Locate the cell with the specified text and output its [x, y] center coordinate. 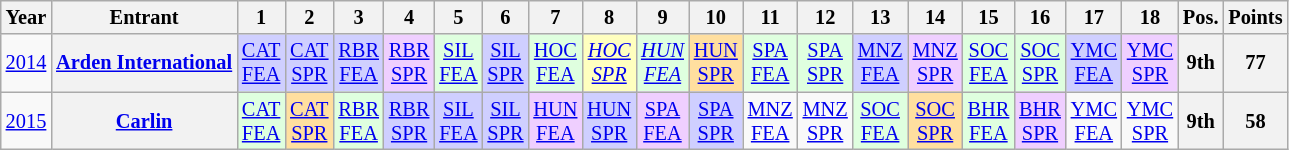
14 [936, 17]
6 [506, 17]
3 [358, 17]
58 [1255, 121]
HOCSPR [609, 63]
18 [1150, 17]
2014 [26, 63]
10 [716, 17]
77 [1255, 63]
Pos. [1200, 17]
16 [1040, 17]
11 [770, 17]
17 [1094, 17]
12 [826, 17]
8 [609, 17]
HOCFEA [555, 63]
15 [989, 17]
Points [1255, 17]
2 [309, 17]
BHRSPR [1040, 121]
4 [409, 17]
Carlin [144, 121]
1 [261, 17]
13 [880, 17]
5 [458, 17]
Arden International [144, 63]
7 [555, 17]
Year [26, 17]
2015 [26, 121]
Entrant [144, 17]
9 [662, 17]
BHRFEA [989, 121]
